Identify which cell holds the provided text, then report its [x, y] central coordinate. 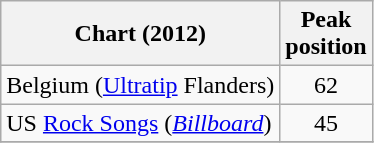
62 [326, 85]
Belgium (Ultratip Flanders) [140, 85]
Peakposition [326, 34]
45 [326, 123]
US Rock Songs (Billboard) [140, 123]
Chart (2012) [140, 34]
